Output the [X, Y] coordinate of the center of the cell containing the given text.  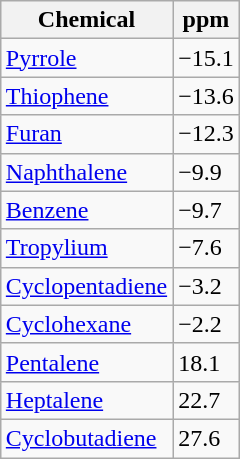
−12.3 [206, 134]
−13.6 [206, 96]
Thiophene [86, 96]
−15.1 [206, 58]
27.6 [206, 438]
18.1 [206, 362]
−9.7 [206, 210]
Chemical [86, 20]
Heptalene [86, 400]
Furan [86, 134]
−2.2 [206, 324]
Benzene [86, 210]
Naphthalene [86, 172]
Pyrrole [86, 58]
Cyclopentadiene [86, 286]
ppm [206, 20]
−3.2 [206, 286]
Cyclohexane [86, 324]
Cyclobutadiene [86, 438]
Tropylium [86, 248]
−7.6 [206, 248]
−9.9 [206, 172]
Pentalene [86, 362]
22.7 [206, 400]
